Provide the [X, Y] coordinate of the cell's center where the given text is located.  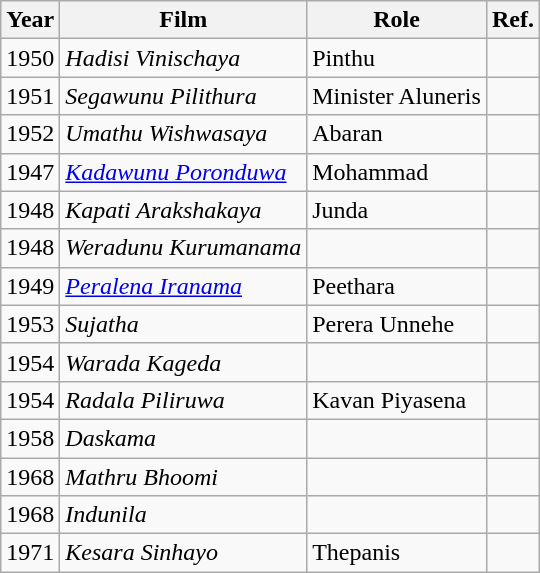
1947 [30, 172]
1952 [30, 134]
Abaran [397, 134]
Year [30, 20]
Hadisi Vinischaya [184, 58]
Weradunu Kurumanama [184, 248]
1949 [30, 286]
Film [184, 20]
Umathu Wishwasaya [184, 134]
Mohammad [397, 172]
Kesara Sinhayo [184, 553]
Mathru Bhoomi [184, 477]
Perera Unnehe [397, 324]
Thepanis [397, 553]
Junda [397, 210]
Kapati Arakshakaya [184, 210]
1953 [30, 324]
1950 [30, 58]
1958 [30, 438]
Role [397, 20]
Segawunu Pilithura [184, 96]
Daskama [184, 438]
Minister Aluneris [397, 96]
Radala Piliruwa [184, 400]
Warada Kageda [184, 362]
1971 [30, 553]
Indunila [184, 515]
Sujatha [184, 324]
1951 [30, 96]
Peralena Iranama [184, 286]
Ref. [512, 20]
Peethara [397, 286]
Kadawunu Poronduwa [184, 172]
Pinthu [397, 58]
Kavan Piyasena [397, 400]
